Return the [X, Y] coordinate for the center point of the cell that contains the specified text.  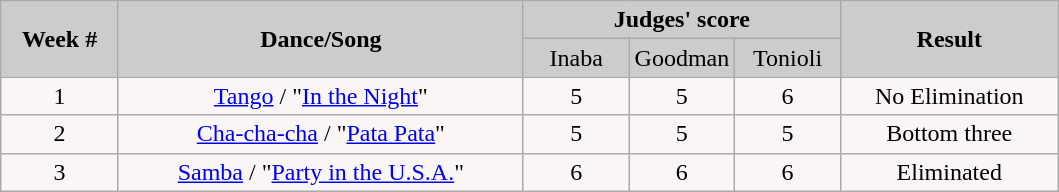
Tonioli [788, 58]
Result [949, 39]
No Elimination [949, 96]
Inaba [576, 58]
Tango / "In the Night" [320, 96]
2 [60, 134]
Eliminated [949, 172]
Dance/Song [320, 39]
Judges' score [682, 20]
Week # [60, 39]
Samba / "Party in the U.S.A." [320, 172]
1 [60, 96]
Goodman [682, 58]
Bottom three [949, 134]
3 [60, 172]
Cha-cha-cha / "Pata Pata" [320, 134]
